Identify which cell holds the provided text, then report its [x, y] central coordinate. 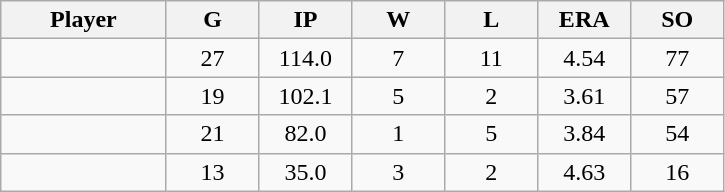
19 [212, 96]
G [212, 20]
3 [398, 172]
SO [678, 20]
4.54 [584, 58]
3.84 [584, 134]
13 [212, 172]
35.0 [306, 172]
102.1 [306, 96]
54 [678, 134]
114.0 [306, 58]
21 [212, 134]
82.0 [306, 134]
57 [678, 96]
W [398, 20]
16 [678, 172]
27 [212, 58]
IP [306, 20]
4.63 [584, 172]
Player [84, 20]
77 [678, 58]
ERA [584, 20]
L [492, 20]
3.61 [584, 96]
1 [398, 134]
11 [492, 58]
7 [398, 58]
